Capture the cell that displays the provided text and extract its (x, y) central coordinate. 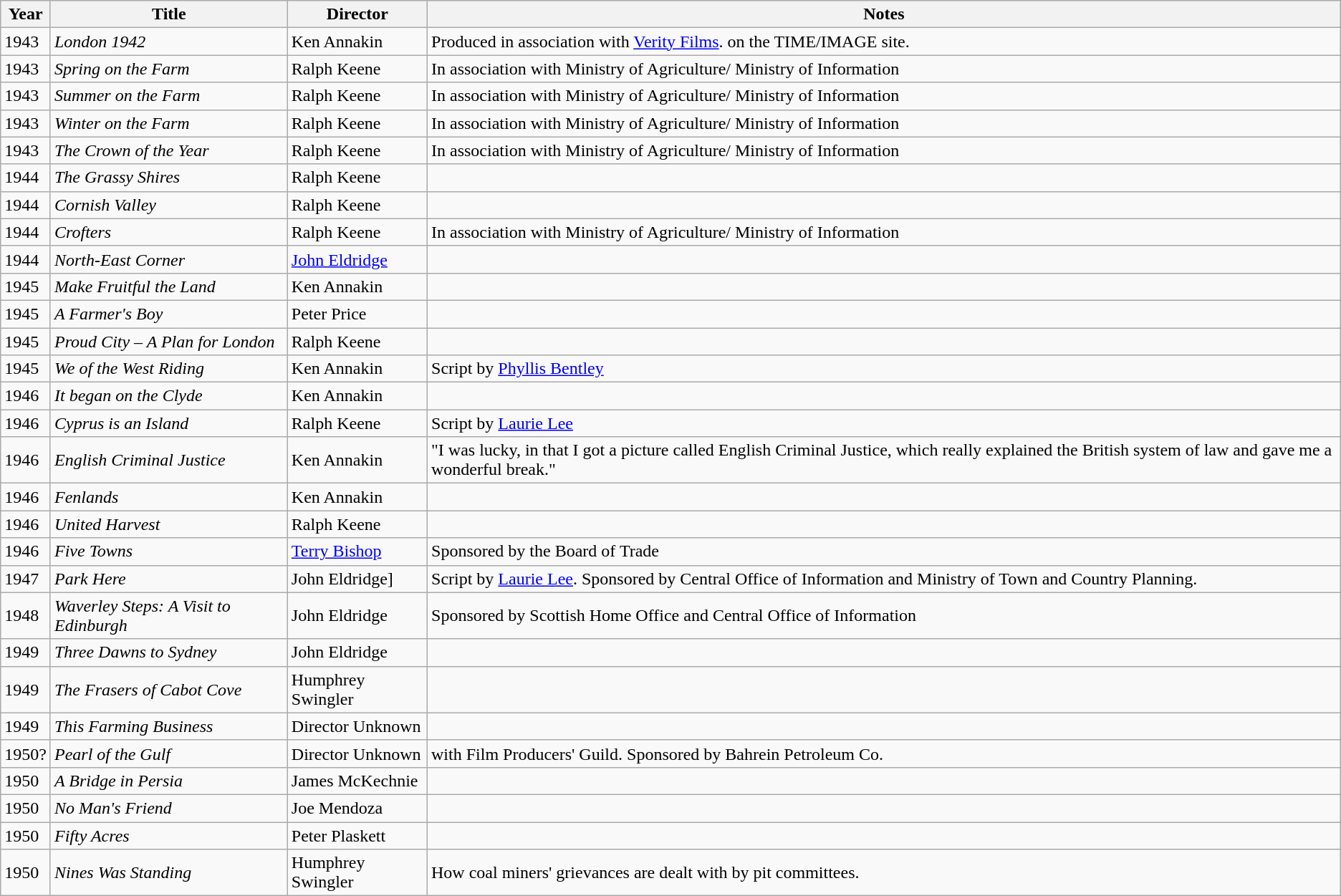
Terry Bishop (357, 551)
How coal miners' grievances are dealt with by pit committees. (884, 872)
Pearl of the Gulf (169, 753)
Notes (884, 14)
London 1942 (169, 42)
Crofters (169, 232)
Make Fruitful the Land (169, 286)
The Frasers of Cabot Cove (169, 689)
Fenlands (169, 497)
Peter Price (357, 314)
Fifty Acres (169, 836)
with Film Producers' Guild. Sponsored by Bahrein Petroleum Co. (884, 753)
1947 (26, 579)
1948 (26, 616)
Proud City – A Plan for London (169, 342)
Year (26, 14)
Five Towns (169, 551)
Director (357, 14)
English Criminal Justice (169, 460)
It began on the Clyde (169, 396)
This Farming Business (169, 726)
Script by Laurie Lee (884, 423)
Produced in association with Verity Films. on the TIME/IMAGE site. (884, 42)
Joe Mendoza (357, 808)
No Man's Friend (169, 808)
Three Dawns to Sydney (169, 652)
Sponsored by the Board of Trade (884, 551)
A Bridge in Persia (169, 781)
Peter Plaskett (357, 836)
Cyprus is an Island (169, 423)
Sponsored by Scottish Home Office and Central Office of Information (884, 616)
John Eldridge] (357, 579)
A Farmer's Boy (169, 314)
Summer on the Farm (169, 96)
Title (169, 14)
Park Here (169, 579)
Cornish Valley (169, 205)
Spring on the Farm (169, 69)
Winter on the Farm (169, 123)
The Crown of the Year (169, 150)
1950? (26, 753)
Nines Was Standing (169, 872)
James McKechnie (357, 781)
Script by Phyllis Bentley (884, 369)
The Grassy Shires (169, 178)
United Harvest (169, 524)
Waverley Steps: A Visit to Edinburgh (169, 616)
Script by Laurie Lee. Sponsored by Central Office of Information and Ministry of Town and Country Planning. (884, 579)
We of the West Riding (169, 369)
North-East Corner (169, 259)
